Return [x, y] of the center of cell containing provided text 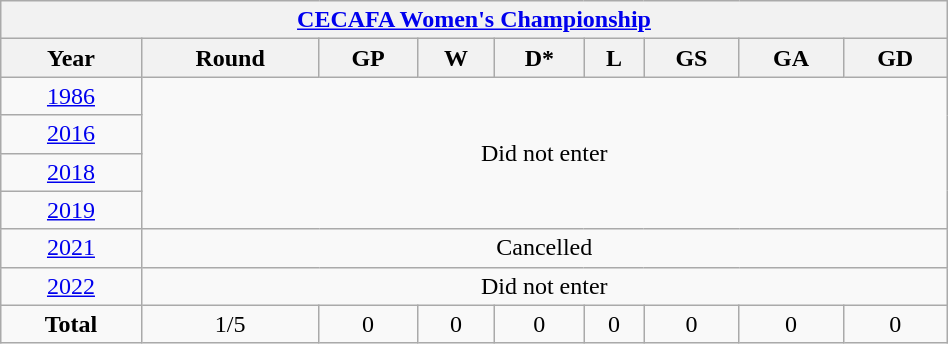
2019 [71, 210]
GP [368, 58]
2021 [71, 248]
2016 [71, 134]
CECAFA Women's Championship [474, 20]
Year [71, 58]
D* [540, 58]
GS [692, 58]
Cancelled [544, 248]
L [614, 58]
Round [230, 58]
W [456, 58]
1/5 [230, 324]
2022 [71, 286]
1986 [71, 96]
Total [71, 324]
2018 [71, 172]
GA [791, 58]
GD [895, 58]
